Return the (x, y) coordinate for the center point of the cell that contains the specified text.  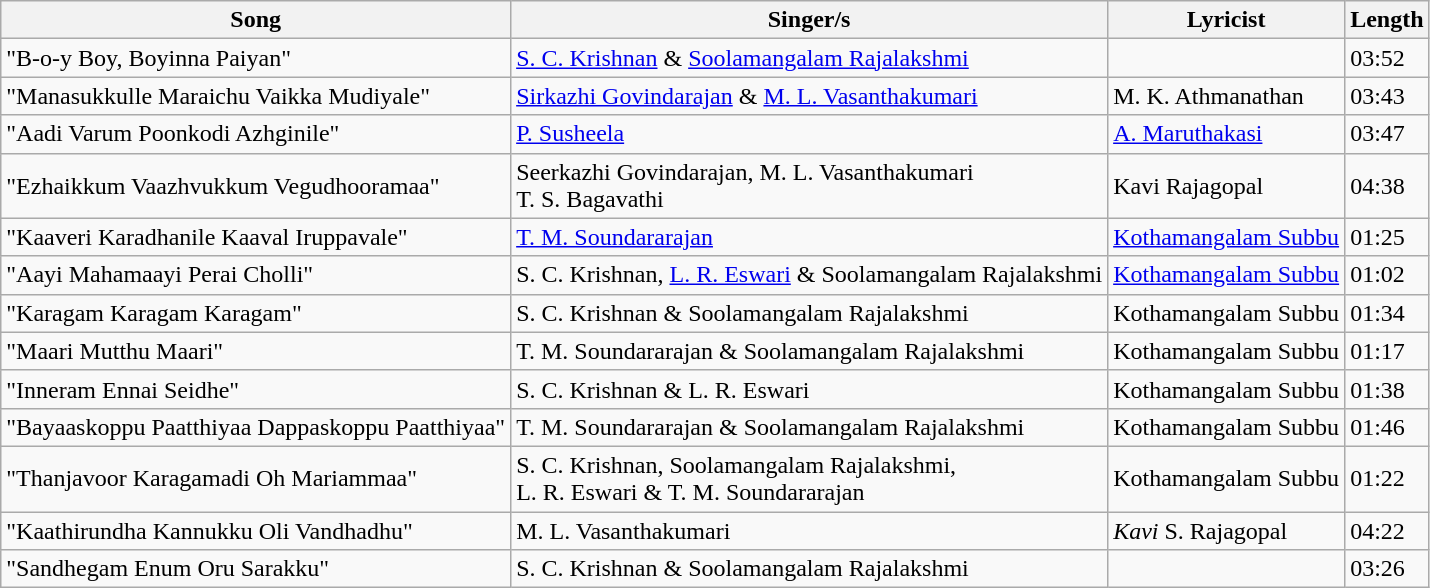
Singer/s (810, 20)
T. M. Soundararajan (810, 237)
01:46 (1387, 427)
"Maari Mutthu Maari" (256, 351)
04:38 (1387, 186)
01:22 (1387, 478)
"Kaathirundha Kannukku Oli Vandhadhu" (256, 531)
"Aadi Varum Poonkodi Azhginile" (256, 134)
01:02 (1387, 275)
Seerkazhi Govindarajan, M. L. VasanthakumariT. S. Bagavathi (810, 186)
S. C. Krishnan, L. R. Eswari & Soolamangalam Rajalakshmi (810, 275)
"Aayi Mahamaayi Perai Cholli" (256, 275)
"Kaaveri Karadhanile Kaaval Iruppavale" (256, 237)
Length (1387, 20)
01:17 (1387, 351)
A. Maruthakasi (1226, 134)
03:52 (1387, 58)
"Thanjavoor Karagamadi Oh Mariammaa" (256, 478)
01:38 (1387, 389)
"Manasukkulle Maraichu Vaikka Mudiyale" (256, 96)
Kavi Rajagopal (1226, 186)
M. L. Vasanthakumari (810, 531)
Song (256, 20)
Kavi S. Rajagopal (1226, 531)
03:26 (1387, 569)
S. C. Krishnan, Soolamangalam Rajalakshmi,L. R. Eswari & T. M. Soundararajan (810, 478)
"Ezhaikkum Vaazhvukkum Vegudhooramaa" (256, 186)
01:34 (1387, 313)
"Inneram Ennai Seidhe" (256, 389)
03:43 (1387, 96)
04:22 (1387, 531)
03:47 (1387, 134)
01:25 (1387, 237)
P. Susheela (810, 134)
"Karagam Karagam Karagam" (256, 313)
"Sandhegam Enum Oru Sarakku" (256, 569)
"Bayaaskoppu Paatthiyaa Dappaskoppu Paatthiyaa" (256, 427)
S. C. Krishnan & L. R. Eswari (810, 389)
"B-o-y Boy, Boyinna Paiyan" (256, 58)
Sirkazhi Govindarajan & M. L. Vasanthakumari (810, 96)
Lyricist (1226, 20)
M. K. Athmanathan (1226, 96)
